Capture the cell that displays the provided text and extract its (x, y) central coordinate. 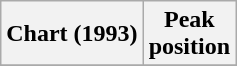
Chart (1993) (72, 34)
Peakposition (189, 34)
